Return (x, y) of the center of cell containing provided text 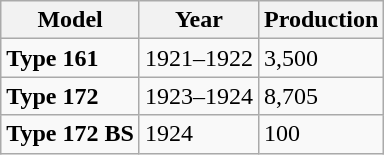
Year (198, 20)
8,705 (320, 96)
100 (320, 134)
3,500 (320, 58)
Type 172 BS (70, 134)
1921–1922 (198, 58)
Production (320, 20)
Model (70, 20)
Type 161 (70, 58)
1923–1924 (198, 96)
Type 172 (70, 96)
1924 (198, 134)
